For the text-containing cell, return its midpoint in (X, Y) coordinate format. 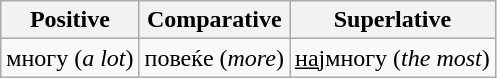
Positive (70, 20)
многу (a lot) (70, 58)
повеќе (more) (214, 58)
најмногу (the most) (393, 58)
Superlative (393, 20)
Comparative (214, 20)
